Capture the cell that displays the provided text and extract its [X, Y] central coordinate. 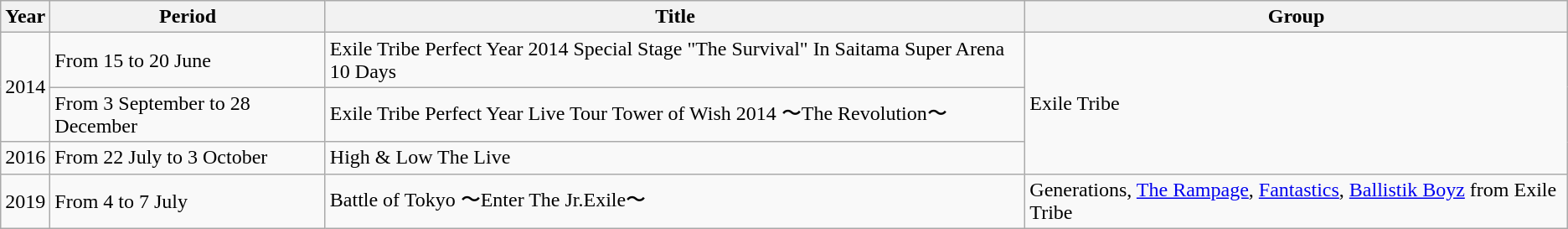
Exile Tribe Perfect Year Live Tour Tower of Wish 2014 〜The Revolution〜 [675, 114]
High & Low The Live [675, 158]
2014 [25, 87]
Period [188, 17]
Battle of Tokyo 〜Enter The Jr.Exile〜 [675, 201]
Exile Tribe Perfect Year 2014 Special Stage "The Survival" In Saitama Super Arena 10 Days [675, 60]
Year [25, 17]
2016 [25, 158]
From 3 September to 28 December [188, 114]
Generations, The Rampage, Fantastics, Ballistik Boyz from Exile Tribe [1297, 201]
2019 [25, 201]
From 22 July to 3 October [188, 158]
Exile Tribe [1297, 103]
From 4 to 7 July [188, 201]
Title [675, 17]
From 15 to 20 June [188, 60]
Group [1297, 17]
